Extract the [X, Y] coordinate from the center of the cell holding the provided text.  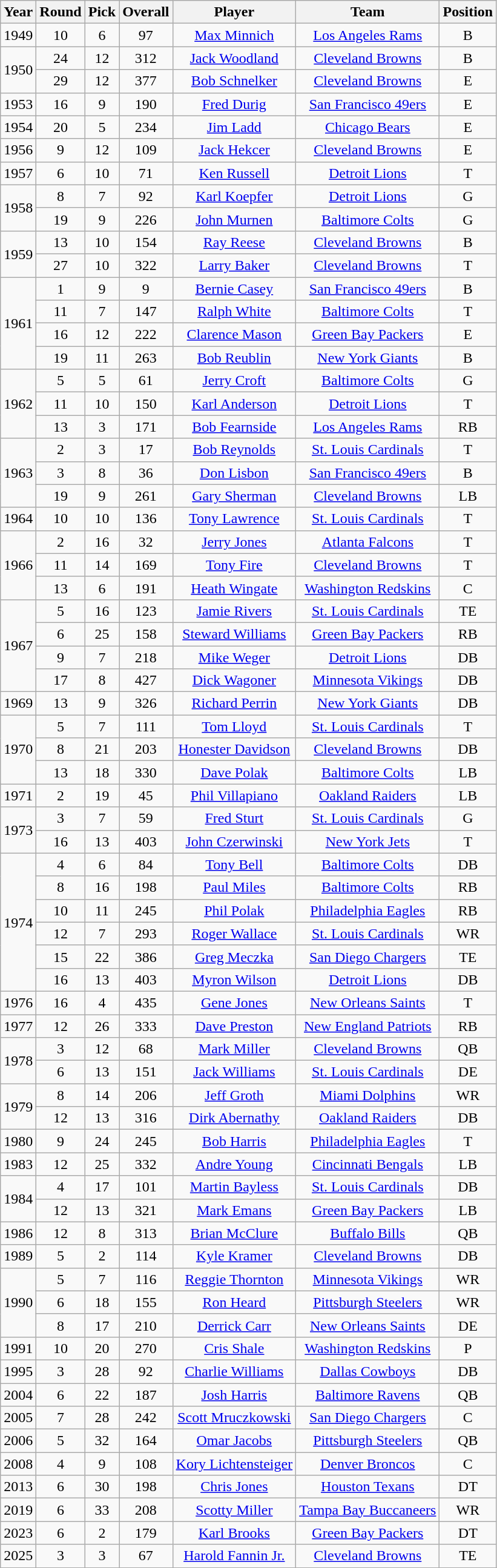
Buffalo Bills [368, 1233]
190 [146, 104]
Karl Koepfer [234, 196]
Cris Shale [234, 1348]
Miami Dolphins [368, 1095]
Cincinnati Bengals [368, 1164]
109 [146, 150]
Jerry Croft [234, 381]
Player [234, 12]
Martin Bayless [234, 1187]
Don Lisbon [234, 473]
27 [61, 265]
2005 [18, 1418]
Myron Wilson [234, 980]
Fred Sturt [234, 819]
Jack Woodland [234, 58]
Mark Emans [234, 1210]
68 [146, 1049]
1976 [18, 1003]
Paul Miles [234, 888]
1950 [18, 70]
Jim Ladd [234, 127]
Dallas Cowboys [368, 1371]
114 [146, 1256]
171 [146, 427]
Ken Russell [234, 173]
150 [146, 404]
Ray Reese [234, 242]
Year [18, 12]
1953 [18, 104]
29 [61, 81]
2004 [18, 1394]
Kyle Kramer [234, 1256]
Josh Harris [234, 1394]
61 [146, 381]
Andre Young [234, 1164]
Tony Fire [234, 565]
316 [146, 1118]
226 [146, 219]
Jack Williams [234, 1072]
Atlanta Falcons [368, 542]
P [468, 1348]
30 [102, 1487]
1962 [18, 404]
435 [146, 1003]
67 [146, 1556]
116 [146, 1279]
15 [61, 957]
Karl Brooks [234, 1533]
1970 [18, 749]
1971 [18, 796]
377 [146, 81]
1949 [18, 35]
1980 [18, 1141]
1990 [18, 1302]
210 [146, 1325]
Max Minnich [234, 35]
1 [61, 289]
Reggie Thornton [234, 1279]
222 [146, 335]
Scotty Miller [234, 1510]
1984 [18, 1199]
71 [146, 173]
164 [146, 1441]
242 [146, 1418]
Omar Jacobs [234, 1441]
Phil Villapiano [234, 796]
1954 [18, 127]
Bob Schnelker [234, 81]
New England Patriots [368, 1026]
Gene Jones [234, 1003]
2019 [18, 1510]
313 [146, 1233]
101 [146, 1187]
26 [102, 1026]
Phil Polak [234, 911]
312 [146, 58]
Roger Wallace [234, 934]
Harold Fannin Jr. [234, 1556]
Dick Wagoner [234, 680]
John Czerwinski [234, 842]
179 [146, 1533]
322 [146, 265]
Charlie Williams [234, 1371]
263 [146, 358]
1989 [18, 1256]
Honester Davidson [234, 749]
154 [146, 242]
33 [102, 1510]
97 [146, 35]
Pick [102, 12]
1969 [18, 703]
59 [146, 819]
293 [146, 934]
Round [61, 12]
1956 [18, 150]
158 [146, 634]
108 [146, 1464]
136 [146, 519]
Larry Baker [234, 265]
Jack Hekcer [234, 150]
1964 [18, 519]
208 [146, 1510]
155 [146, 1302]
1959 [18, 254]
326 [146, 703]
Steward Williams [234, 634]
427 [146, 680]
203 [146, 749]
Tony Lawrence [234, 519]
270 [146, 1348]
1966 [18, 565]
1973 [18, 830]
Bernie Casey [234, 289]
Mark Miller [234, 1049]
Kory Lichtensteiger [234, 1464]
Brian McClure [234, 1233]
Tampa Bay Buccaneers [368, 1510]
36 [146, 473]
Gary Sherman [234, 496]
Karl Anderson [234, 404]
187 [146, 1394]
1979 [18, 1107]
1967 [18, 645]
2008 [18, 1464]
Clarence Mason [234, 335]
Bob Reynolds [234, 450]
2023 [18, 1533]
Tony Bell [234, 865]
1978 [18, 1061]
Dave Preston [234, 1026]
Fred Durig [234, 104]
John Murnen [234, 219]
Overall [146, 12]
2025 [18, 1556]
45 [146, 796]
386 [146, 957]
Position [468, 12]
2006 [18, 1441]
Richard Perrin [234, 703]
Bob Harris [234, 1141]
New York Jets [368, 842]
1991 [18, 1348]
169 [146, 565]
1995 [18, 1371]
151 [146, 1072]
234 [146, 127]
2013 [18, 1487]
Scott Mruczkowski [234, 1418]
330 [146, 772]
218 [146, 657]
123 [146, 611]
1958 [18, 208]
1961 [18, 323]
21 [102, 749]
147 [146, 312]
Mike Weger [234, 657]
Bob Reublin [234, 358]
206 [146, 1095]
1986 [18, 1233]
1974 [18, 922]
Denver Broncos [368, 1464]
Baltimore Ravens [368, 1394]
191 [146, 588]
333 [146, 1026]
Bob Fearnside [234, 427]
Derrick Carr [234, 1325]
Dave Polak [234, 772]
1957 [18, 173]
Chicago Bears [368, 127]
Jamie Rivers [234, 611]
261 [146, 496]
Houston Texans [368, 1487]
Jeff Groth [234, 1095]
Team [368, 12]
Chris Jones [234, 1487]
1983 [18, 1164]
332 [146, 1164]
1977 [18, 1026]
Heath Wingate [234, 588]
Ron Heard [234, 1302]
Ralph White [234, 312]
Greg Meczka [234, 957]
111 [146, 726]
Dirk Abernathy [234, 1118]
1963 [18, 473]
84 [146, 865]
Tom Lloyd [234, 726]
Jerry Jones [234, 542]
321 [146, 1210]
